Output the (X, Y) coordinate of the center of the cell containing the given text.  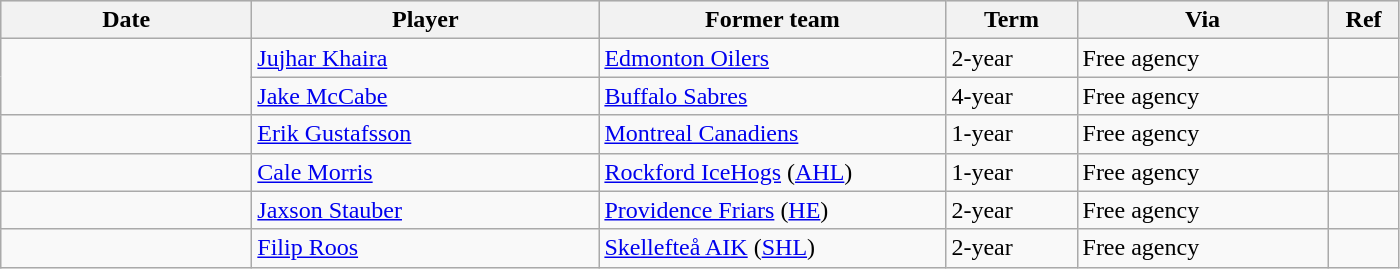
Ref (1364, 20)
Montreal Canadiens (772, 134)
Buffalo Sabres (772, 96)
Skellefteå AIK (SHL) (772, 248)
Jake McCabe (426, 96)
Rockford IceHogs (AHL) (772, 172)
Jaxson Stauber (426, 210)
Filip Roos (426, 248)
Jujhar Khaira (426, 58)
Date (126, 20)
Providence Friars (HE) (772, 210)
Term (1012, 20)
Via (1202, 20)
Erik Gustafsson (426, 134)
Player (426, 20)
4-year (1012, 96)
Edmonton Oilers (772, 58)
Cale Morris (426, 172)
Former team (772, 20)
